Scan for the cell matching the given text and deliver its (x, y) coordinate at center. 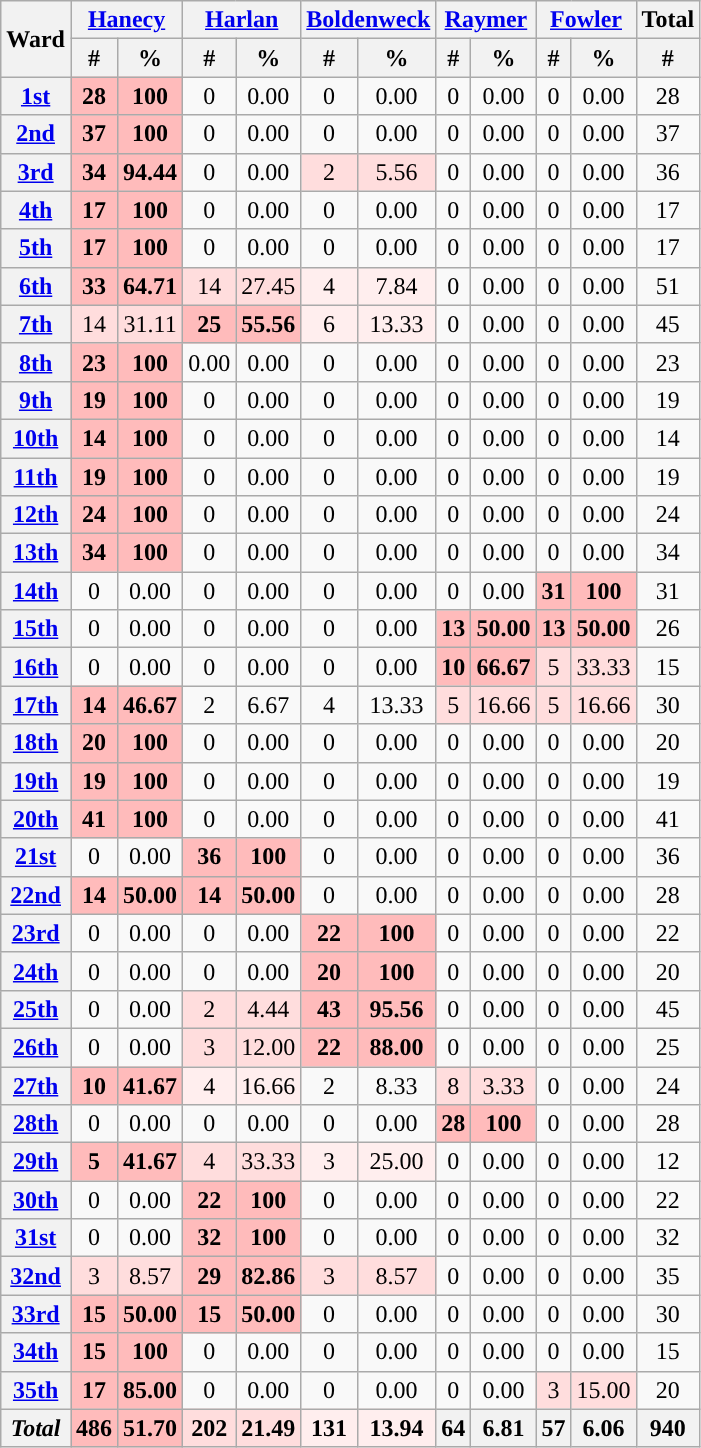
2nd (36, 134)
51.70 (150, 1428)
8.33 (396, 1085)
29 (210, 1276)
95.56 (396, 1009)
19th (36, 781)
8 (454, 1085)
33 (94, 286)
23rd (36, 933)
10th (36, 438)
9th (36, 400)
28th (36, 1124)
5th (36, 248)
82.86 (268, 1276)
12 (668, 1162)
43 (330, 1009)
57 (554, 1428)
6.06 (604, 1428)
31.11 (150, 324)
27.45 (268, 286)
30th (36, 1200)
940 (668, 1428)
35th (36, 1390)
Ward (36, 39)
26th (36, 1047)
Fowler (586, 20)
15th (36, 629)
7.84 (396, 286)
12th (36, 515)
Hanecy (126, 20)
55.56 (268, 324)
6.67 (268, 705)
6 (330, 324)
27th (36, 1085)
14th (36, 591)
26 (668, 629)
202 (210, 1428)
3.33 (504, 1085)
Boldenweck (368, 20)
20th (36, 819)
24th (36, 971)
15.00 (604, 1390)
16th (36, 667)
11th (36, 477)
64.71 (150, 286)
21.49 (268, 1428)
3rd (36, 172)
88.00 (396, 1047)
35 (668, 1276)
18th (36, 743)
4.44 (268, 1009)
4th (36, 210)
5.56 (396, 172)
85.00 (150, 1390)
34th (36, 1352)
13th (36, 553)
29th (36, 1162)
131 (330, 1428)
6.81 (504, 1428)
51 (668, 286)
46.67 (150, 705)
31st (36, 1238)
7th (36, 324)
33rd (36, 1314)
8th (36, 362)
94.44 (150, 172)
32nd (36, 1276)
25th (36, 1009)
25.00 (396, 1162)
13.94 (396, 1428)
22nd (36, 895)
486 (94, 1428)
21st (36, 857)
12.00 (268, 1047)
66.67 (504, 667)
Harlan (242, 20)
6th (36, 286)
64 (454, 1428)
1st (36, 96)
17th (36, 705)
Raymer (486, 20)
